From the cell containing the given text, extract its center point as [X, Y] coordinate. 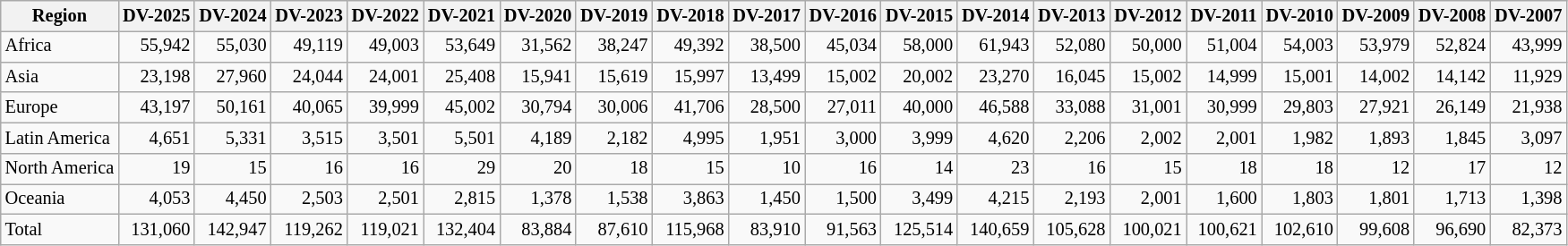
27,011 [844, 107]
Europe [59, 107]
4,450 [233, 199]
DV-2011 [1224, 15]
DV-2020 [537, 15]
49,392 [690, 46]
49,003 [385, 46]
83,910 [767, 229]
4,215 [996, 199]
51,004 [1224, 46]
4,620 [996, 138]
2,503 [310, 199]
40,000 [919, 107]
4,189 [537, 138]
1,803 [1300, 199]
23,270 [996, 77]
3,863 [690, 199]
26,149 [1452, 107]
58,000 [919, 46]
1,951 [767, 138]
DV-2008 [1452, 15]
33,088 [1071, 107]
DV-2014 [996, 15]
102,610 [1300, 229]
132,404 [462, 229]
83,884 [537, 229]
5,501 [462, 138]
41,706 [690, 107]
2,501 [385, 199]
24,044 [310, 77]
100,621 [1224, 229]
Region [59, 15]
27,960 [233, 77]
14 [919, 168]
43,999 [1528, 46]
2,193 [1071, 199]
53,979 [1375, 46]
3,501 [385, 138]
4,651 [156, 138]
30,794 [537, 107]
39,999 [385, 107]
20,002 [919, 77]
16,045 [1071, 77]
DV-2022 [385, 15]
91,563 [844, 229]
3,000 [844, 138]
54,003 [1300, 46]
30,999 [1224, 107]
14,142 [1452, 77]
DV-2017 [767, 15]
82,373 [1528, 229]
4,995 [690, 138]
North America [59, 168]
31,001 [1148, 107]
105,628 [1071, 229]
52,080 [1071, 46]
23 [996, 168]
3,515 [310, 138]
46,588 [996, 107]
14,999 [1224, 77]
3,999 [919, 138]
Oceania [59, 199]
1,713 [1452, 199]
45,034 [844, 46]
2,182 [614, 138]
Latin America [59, 138]
1,982 [1300, 138]
2,002 [1148, 138]
DV-2009 [1375, 15]
15,997 [690, 77]
DV-2023 [310, 15]
DV-2015 [919, 15]
61,943 [996, 46]
DV-2021 [462, 15]
38,247 [614, 46]
21,938 [1528, 107]
DV-2016 [844, 15]
53,649 [462, 46]
1,450 [767, 199]
24,001 [385, 77]
30,006 [614, 107]
99,608 [1375, 229]
4,053 [156, 199]
Africa [59, 46]
131,060 [156, 229]
2,815 [462, 199]
27,921 [1375, 107]
3,499 [919, 199]
DV-2019 [614, 15]
1,538 [614, 199]
87,610 [614, 229]
19 [156, 168]
100,021 [1148, 229]
15,941 [537, 77]
1,378 [537, 199]
DV-2012 [1148, 15]
52,824 [1452, 46]
1,893 [1375, 138]
14,002 [1375, 77]
DV-2007 [1528, 15]
43,197 [156, 107]
15,619 [614, 77]
40,065 [310, 107]
1,801 [1375, 199]
10 [767, 168]
2,206 [1071, 138]
17 [1452, 168]
1,500 [844, 199]
28,500 [767, 107]
142,947 [233, 229]
25,408 [462, 77]
23,198 [156, 77]
38,500 [767, 46]
31,562 [537, 46]
55,942 [156, 46]
55,030 [233, 46]
3,097 [1528, 138]
DV-2010 [1300, 15]
125,514 [919, 229]
DV-2018 [690, 15]
96,690 [1452, 229]
29,803 [1300, 107]
20 [537, 168]
119,262 [310, 229]
29 [462, 168]
5,331 [233, 138]
50,161 [233, 107]
DV-2024 [233, 15]
15,001 [1300, 77]
1,845 [1452, 138]
1,398 [1528, 199]
45,002 [462, 107]
49,119 [310, 46]
1,600 [1224, 199]
115,968 [690, 229]
13,499 [767, 77]
Asia [59, 77]
Total [59, 229]
119,021 [385, 229]
DV-2013 [1071, 15]
140,659 [996, 229]
50,000 [1148, 46]
11,929 [1528, 77]
DV-2025 [156, 15]
